For the text-containing cell, return its midpoint in [x, y] coordinate format. 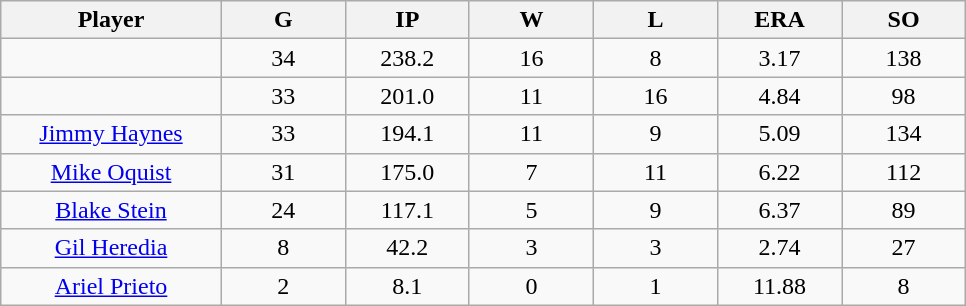
134 [904, 134]
5.09 [779, 134]
194.1 [407, 134]
42.2 [407, 248]
117.1 [407, 210]
201.0 [407, 96]
G [283, 20]
4.84 [779, 96]
98 [904, 96]
7 [531, 172]
1 [655, 286]
ERA [779, 20]
3.17 [779, 58]
175.0 [407, 172]
27 [904, 248]
Player [112, 20]
24 [283, 210]
112 [904, 172]
6.22 [779, 172]
L [655, 20]
31 [283, 172]
Ariel Prieto [112, 286]
Mike Oquist [112, 172]
0 [531, 286]
2 [283, 286]
34 [283, 58]
SO [904, 20]
138 [904, 58]
IP [407, 20]
6.37 [779, 210]
Jimmy Haynes [112, 134]
89 [904, 210]
Blake Stein [112, 210]
11.88 [779, 286]
238.2 [407, 58]
5 [531, 210]
8.1 [407, 286]
Gil Heredia [112, 248]
W [531, 20]
2.74 [779, 248]
